Pinpoint the cell where the given text exists, returning its [x, y] midpoint coordinate. 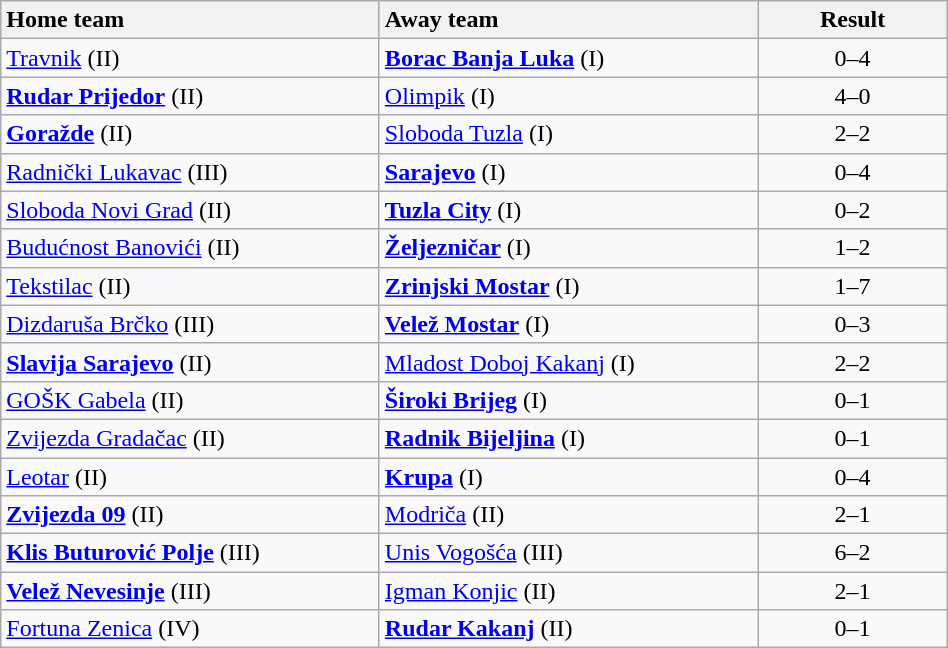
Željezničar (I) [568, 248]
Budućnost Banovići (II) [190, 248]
Away team [568, 20]
6–2 [852, 553]
4–0 [852, 96]
Zvijezda 09 (II) [190, 515]
0–2 [852, 210]
Home team [190, 20]
Borac Banja Luka (I) [568, 58]
0–3 [852, 324]
Tuzla City (I) [568, 210]
Sloboda Novi Grad (II) [190, 210]
Zvijezda Gradačac (II) [190, 438]
Zrinjski Mostar (I) [568, 286]
Velež Mostar (I) [568, 324]
Sloboda Tuzla (I) [568, 134]
Krupa (I) [568, 477]
Mladost Doboj Kakanj (I) [568, 362]
Leotar (II) [190, 477]
Rudar Prijedor (II) [190, 96]
Tekstilac (II) [190, 286]
Široki Brijeg (I) [568, 400]
1–7 [852, 286]
Result [852, 20]
Sarajevo (I) [568, 172]
Olimpik (I) [568, 96]
Radnički Lukavac (III) [190, 172]
Goražde (II) [190, 134]
Slavija Sarajevo (II) [190, 362]
Rudar Kakanj (II) [568, 629]
Klis Buturović Polje (III) [190, 553]
Dizdaruša Brčko (III) [190, 324]
Travnik (II) [190, 58]
Velež Nevesinje (III) [190, 591]
GOŠK Gabela (II) [190, 400]
Modriča (II) [568, 515]
Radnik Bijeljina (I) [568, 438]
Fortuna Zenica (IV) [190, 629]
1–2 [852, 248]
Igman Konjic (II) [568, 591]
Unis Vogošća (III) [568, 553]
